From the cell containing the given text, extract its center point as (x, y) coordinate. 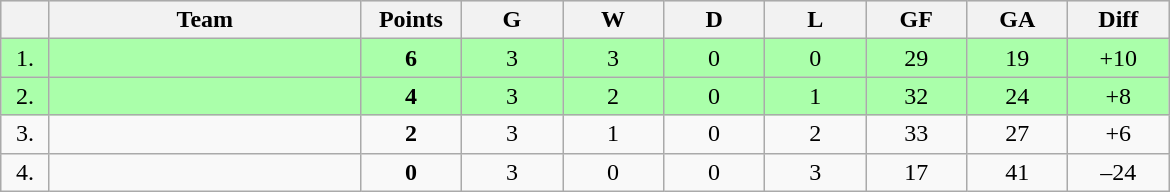
+8 (1118, 96)
GF (916, 20)
Team (204, 20)
17 (916, 172)
+10 (1118, 58)
–24 (1118, 172)
4 (410, 96)
33 (916, 134)
6 (410, 58)
Points (410, 20)
2. (26, 96)
3. (26, 134)
L (816, 20)
+6 (1118, 134)
G (512, 20)
27 (1018, 134)
4. (26, 172)
GA (1018, 20)
32 (916, 96)
W (612, 20)
Diff (1118, 20)
41 (1018, 172)
19 (1018, 58)
D (714, 20)
24 (1018, 96)
1. (26, 58)
29 (916, 58)
